Provide the [x, y] coordinate of the cell's center where the given text is located.  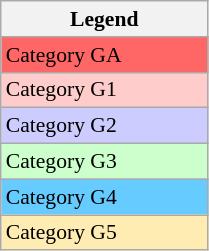
Category G2 [104, 126]
Category G4 [104, 197]
Category G3 [104, 162]
Category GA [104, 55]
Category G5 [104, 233]
Category G1 [104, 90]
Legend [104, 19]
